Scan for the cell matching the given text and deliver its [x, y] coordinate at center. 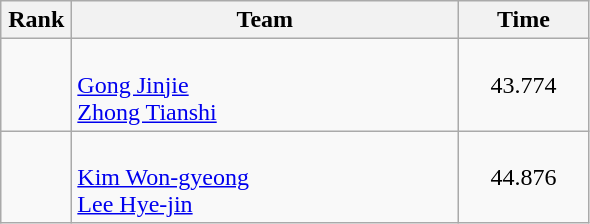
Time [524, 20]
43.774 [524, 85]
Rank [36, 20]
Kim Won-gyeongLee Hye-jin [265, 177]
Team [265, 20]
44.876 [524, 177]
Gong JinjieZhong Tianshi [265, 85]
